Pinpoint the cell where the given text exists, returning its (x, y) midpoint coordinate. 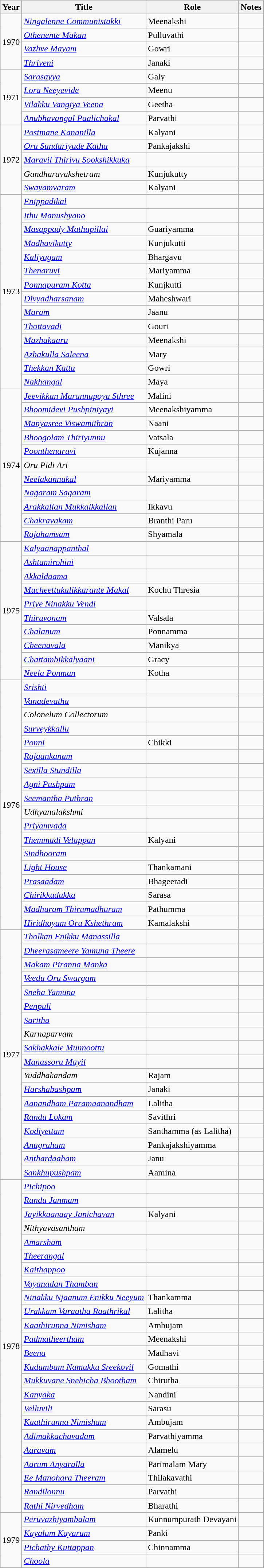
Othenente Makan (84, 35)
Cheenavala (84, 645)
Harshabashpam (84, 1089)
Kunjukutty (192, 174)
Santhamma (as Lalitha) (192, 1131)
Tholkan Enikku Manassilla (84, 937)
Penpuli (84, 1006)
Ikkavu (192, 507)
Oru Pidi Ari (84, 465)
Ithu Manushyano (84, 215)
Sarasa (192, 895)
Notes (251, 7)
Kanyaka (84, 1395)
Gandharavakshetram (84, 174)
Gouri (192, 326)
Mukkuvane Snehicha Bhootham (84, 1381)
1975 (11, 611)
Kochu Thresia (192, 590)
Aarum Anyaralla (84, 1464)
Alamelu (192, 1450)
1976 (11, 805)
Thenaruvi (84, 271)
Poonthenaruvi (84, 451)
Theerangal (84, 1256)
Guariyamma (192, 229)
Colonelum Collectorum (84, 715)
Randu Janmam (84, 1200)
Thankamma (192, 1298)
Manyasree Viswamithran (84, 424)
Adimakkachavadam (84, 1436)
Galy (192, 77)
1977 (11, 1055)
Kunnumpurath Devayani (192, 1520)
1978 (11, 1346)
Thiruvonam (84, 618)
Rathi Nirvedham (84, 1506)
Chakravakam (84, 520)
Kalyaanappanthal (84, 548)
Savithri (192, 1117)
Jaanu (192, 312)
Madhavikutty (84, 243)
Parvathiyamma (192, 1436)
Randilonnu (84, 1491)
Aaravam (84, 1450)
Ponnamma (192, 632)
Chinnamma (192, 1547)
Nandini (192, 1395)
Kaithappoo (84, 1269)
Neelakannukal (84, 479)
Dheerasameere Yamuna Theere (84, 951)
Srishti (84, 687)
Valsala (192, 618)
Agni Pushpam (84, 784)
Mucheettukalikkarante Makal (84, 590)
Ponnapuram Kotta (84, 285)
Surveykkallu (84, 729)
Nakhangal (84, 382)
Bharathi (192, 1506)
Kunjkutti (192, 285)
Madhuram Thirumadhuram (84, 909)
Vatsala (192, 437)
Chattambikkalyaani (84, 659)
Shyamala (192, 534)
Pichathy Kuttappan (84, 1547)
Chikki (192, 742)
Aanandham Paramaanandham (84, 1103)
Saritha (84, 1020)
Light House (84, 867)
Manassoru Mayil (84, 1062)
Ponni (84, 742)
Kayalum Kayarum (84, 1533)
Ashtamirohini (84, 562)
Mazhakaaru (84, 340)
Randu Lokam (84, 1117)
Vanadevatha (84, 701)
Vilakku Vangiya Veena (84, 104)
1972 (11, 160)
Pulluvathi (192, 35)
Divyadharsanam (84, 299)
Maheshwari (192, 299)
Priyamvada (84, 826)
Lora Neeyevide (84, 90)
Kujanna (192, 451)
Anubhavangal Paalichakal (84, 118)
1971 (11, 97)
Branthi Paru (192, 520)
Enippadikal (84, 202)
Pankajakshi (192, 146)
Bhoogolam Thiriyunnu (84, 437)
Malini (192, 395)
Thekkan Kattu (84, 368)
Kaliyugam (84, 257)
Aamina (192, 1173)
Geetha (192, 104)
Pichipoo (84, 1186)
Themmadi Velappan (84, 839)
Veedu Oru Swargam (84, 978)
Velluvili (84, 1408)
Akkaldaama (84, 576)
Kamalakshi (192, 923)
Sexilla Stundilla (84, 770)
Thriveni (84, 63)
Gracy (192, 659)
Vayanadan Thamban (84, 1283)
Meenu (192, 90)
Swayamvaram (84, 188)
Naani (192, 424)
1973 (11, 292)
Kotha (192, 673)
Maravil Thirivu Sookshikkuka (84, 160)
Nithyavasantham (84, 1228)
Manikya (192, 645)
Seemantha Puthran (84, 798)
1970 (11, 42)
1979 (11, 1540)
Kunjukutti (192, 243)
Mary (192, 354)
Sankhupushpam (84, 1173)
Madhavi (192, 1353)
Padmatheertham (84, 1339)
Maya (192, 382)
Vazhve Mayam (84, 49)
Title (84, 7)
Sarasayya (84, 77)
Bhageeradi (192, 881)
Yuddhakandam (84, 1076)
Neela Ponman (84, 673)
Janu (192, 1159)
Postmane Kananilla (84, 132)
Ningalenne Communistakki (84, 21)
Thankamani (192, 867)
Thilakavathi (192, 1478)
Year (11, 7)
Beena (84, 1353)
Rajaankanam (84, 756)
Role (192, 7)
Thottavadi (84, 326)
Makam Piranna Manka (84, 964)
Jayikkaanaay Janichavan (84, 1214)
Azhakulla Saleena (84, 354)
Ninakku Njaanum Enikku Neeyum (84, 1298)
Kodiyettam (84, 1131)
Sindhooram (84, 854)
Parimalam Mary (192, 1464)
Udhyanalakshmi (84, 812)
Choola (84, 1561)
Masappady Mathupillai (84, 229)
Rajahamsam (84, 534)
Chirutha (192, 1381)
Gomathi (192, 1367)
Chirikkudukka (84, 895)
Kudumbam Namukku Sreekovil (84, 1367)
Arakkallan Mukkalkkallan (84, 507)
Prasaadam (84, 881)
Jeevikkan Marannupoya Sthree (84, 395)
Peruvazhiyambalam (84, 1520)
Pathumma (192, 909)
Anthardaaham (84, 1159)
Pankajakshiyamma (192, 1145)
1974 (11, 465)
Ee Manohara Theeram (84, 1478)
Priye Ninakku Vendi (84, 604)
Oru Sundariyude Katha (84, 146)
Bhargavu (192, 257)
Bhoomidevi Pushpiniyayi (84, 410)
Maram (84, 312)
Anugraham (84, 1145)
Chalanum (84, 632)
Rajam (192, 1076)
Hiridhayam Oru Kshethram (84, 923)
Sneha Yamuna (84, 992)
Sarasu (192, 1408)
Sakhakkale Munnoottu (84, 1048)
Karnaparvam (84, 1034)
Nagaram Sagaram (84, 493)
Amarsham (84, 1242)
Urakkam Varaatha Raathrikal (84, 1311)
Meenakshiyamma (192, 410)
Panki (192, 1533)
